For the text-containing cell, return its midpoint in (x, y) coordinate format. 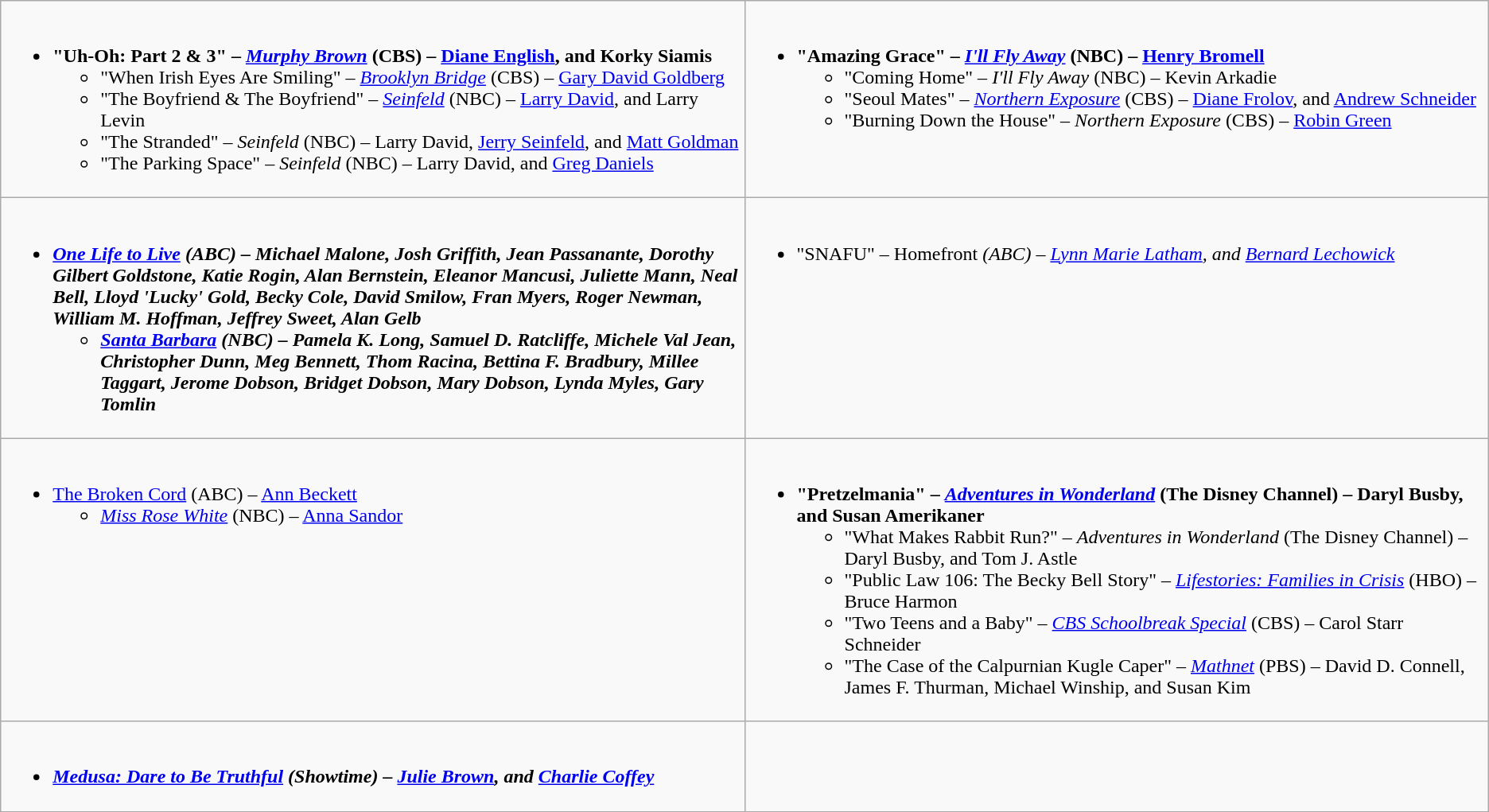
"SNAFU" – Homefront (ABC) – Lynn Marie Latham, and Bernard Lechowick (1117, 318)
Medusa: Dare to Be Truthful (Showtime) – Julie Brown, and Charlie Coffey (372, 767)
The Broken Cord (ABC) – Ann BeckettMiss Rose White (NBC) – Anna Sandor (372, 580)
